Identify which cell holds the provided text, then report its [x, y] central coordinate. 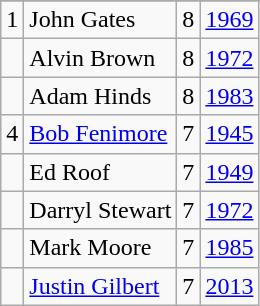
2013 [230, 286]
1 [12, 20]
Justin Gilbert [100, 286]
John Gates [100, 20]
4 [12, 134]
Mark Moore [100, 248]
1949 [230, 172]
Darryl Stewart [100, 210]
1969 [230, 20]
Adam Hinds [100, 96]
Bob Fenimore [100, 134]
Ed Roof [100, 172]
1983 [230, 96]
1985 [230, 248]
Alvin Brown [100, 58]
1945 [230, 134]
